Extract the [X, Y] coordinate from the center of the cell holding the provided text.  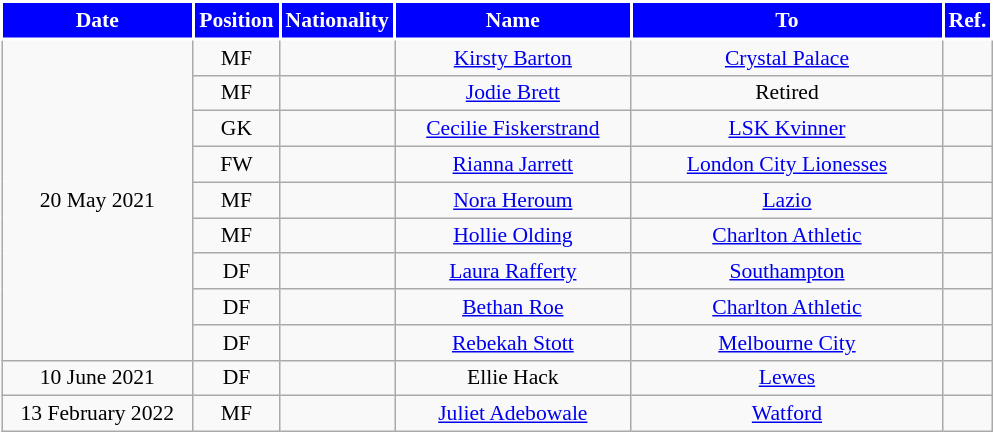
Ellie Hack [514, 378]
Position [236, 20]
Nationality [338, 20]
Nora Heroum [514, 200]
Melbourne City [787, 343]
Name [514, 20]
Rianna Jarrett [514, 165]
Kirsty Barton [514, 57]
Lazio [787, 200]
Crystal Palace [787, 57]
Ref. [968, 20]
Lewes [787, 378]
Hollie Olding [514, 236]
Bethan Roe [514, 307]
13 February 2022 [98, 414]
GK [236, 129]
Jodie Brett [514, 93]
Southampton [787, 272]
LSK Kvinner [787, 129]
London City Lionesses [787, 165]
Watford [787, 414]
10 June 2021 [98, 378]
Rebekah Stott [514, 343]
FW [236, 165]
20 May 2021 [98, 200]
Retired [787, 93]
Juliet Adebowale [514, 414]
Date [98, 20]
Laura Rafferty [514, 272]
To [787, 20]
Cecilie Fiskerstrand [514, 129]
